Capture the cell that displays the provided text and extract its (x, y) central coordinate. 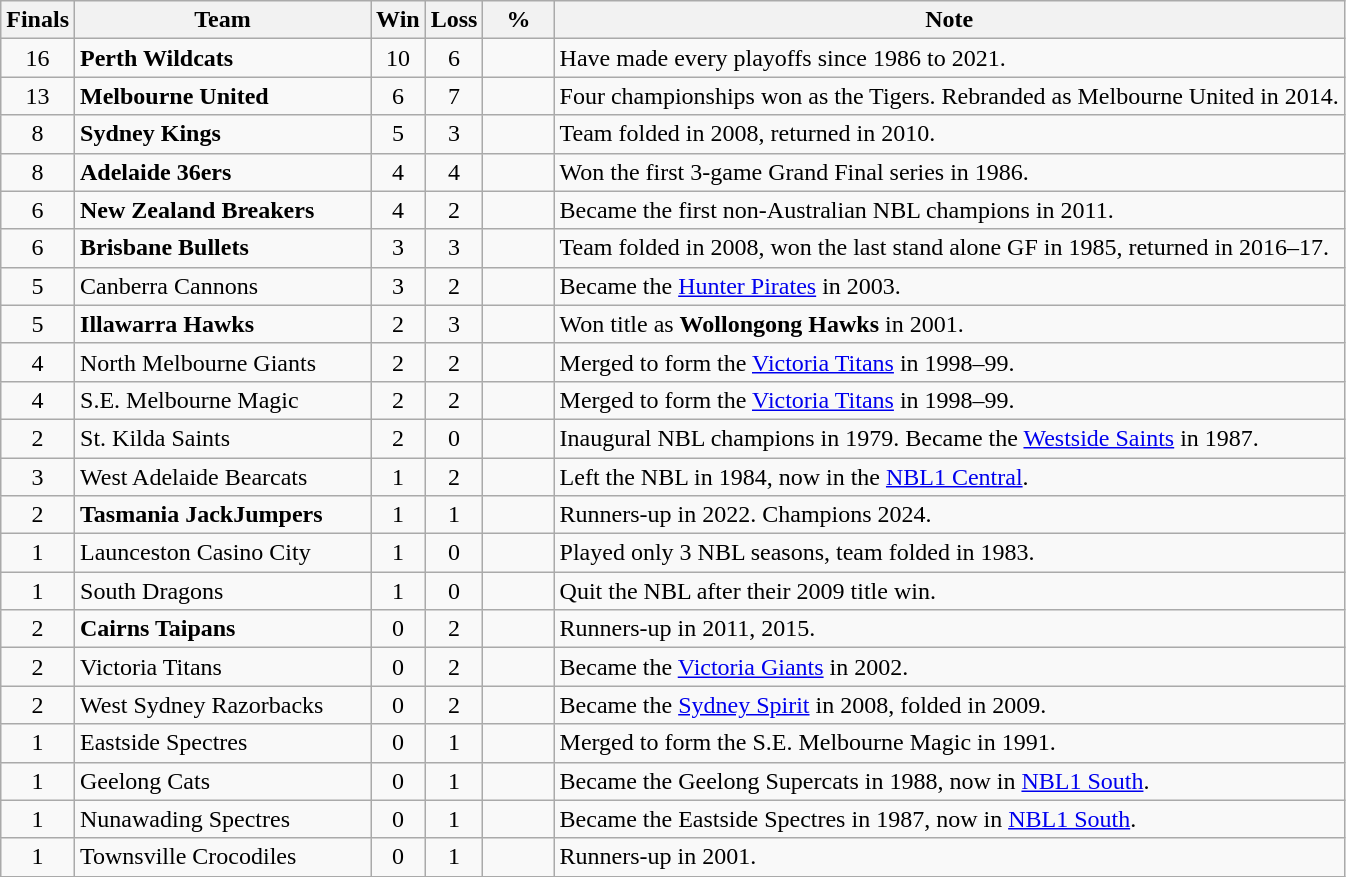
Four championships won as the Tigers. Rebranded as Melbourne United in 2014. (949, 96)
North Melbourne Giants (223, 362)
Illawarra Hawks (223, 324)
Team folded in 2008, won the last stand alone GF in 1985, returned in 2016–17. (949, 248)
Runners-up in 2022. Champions 2024. (949, 515)
13 (38, 96)
Merged to form the S.E. Melbourne Magic in 1991. (949, 743)
Became the first non-Australian NBL champions in 2011. (949, 210)
Sydney Kings (223, 134)
Melbourne United (223, 96)
Loss (454, 20)
Adelaide 36ers (223, 172)
Inaugural NBL champions in 1979. Became the Westside Saints in 1987. (949, 438)
Launceston Casino City (223, 553)
Became the Geelong Supercats in 1988, now in NBL1 South. (949, 781)
10 (398, 58)
Cairns Taipans (223, 629)
Victoria Titans (223, 667)
South Dragons (223, 591)
Tasmania JackJumpers (223, 515)
Became the Victoria Giants in 2002. (949, 667)
Became the Sydney Spirit in 2008, folded in 2009. (949, 705)
Townsville Crocodiles (223, 857)
New Zealand Breakers (223, 210)
7 (454, 96)
Geelong Cats (223, 781)
Left the NBL in 1984, now in the NBL1 Central. (949, 477)
S.E. Melbourne Magic (223, 400)
Became the Hunter Pirates in 2003. (949, 286)
Perth Wildcats (223, 58)
Team folded in 2008, returned in 2010. (949, 134)
16 (38, 58)
Finals (38, 20)
Win (398, 20)
St. Kilda Saints (223, 438)
Won the first 3-game Grand Final series in 1986. (949, 172)
Eastside Spectres (223, 743)
Brisbane Bullets (223, 248)
Team (223, 20)
Played only 3 NBL seasons, team folded in 1983. (949, 553)
Have made every playoffs since 1986 to 2021. (949, 58)
Nunawading Spectres (223, 819)
Runners-up in 2001. (949, 857)
Runners-up in 2011, 2015. (949, 629)
Canberra Cannons (223, 286)
West Adelaide Bearcats (223, 477)
% (518, 20)
Quit the NBL after their 2009 title win. (949, 591)
Note (949, 20)
Became the Eastside Spectres in 1987, now in NBL1 South. (949, 819)
Won title as Wollongong Hawks in 2001. (949, 324)
West Sydney Razorbacks (223, 705)
